Identify which cell holds the provided text, then report its (x, y) central coordinate. 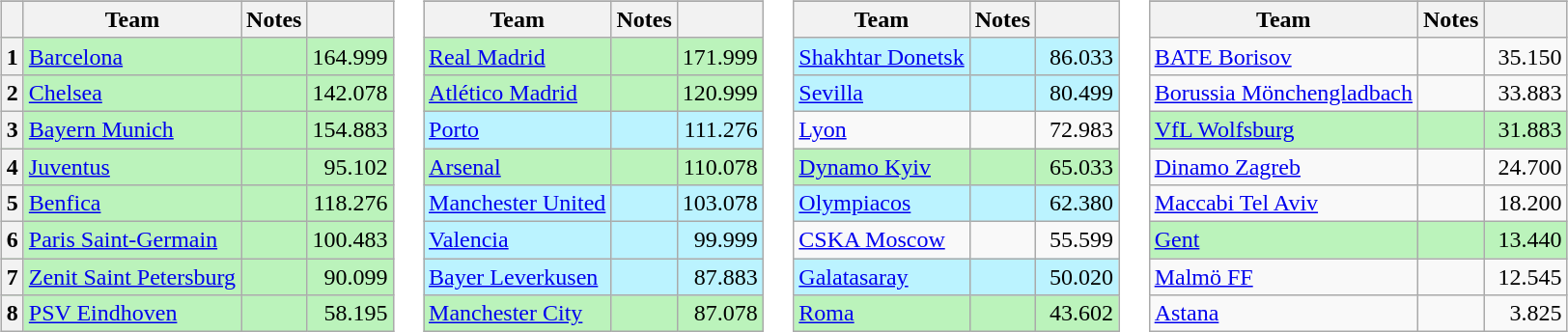
Manchester United (518, 204)
50.020 (1078, 277)
Zenit Saint Petersburg (131, 277)
58.195 (350, 314)
3 (12, 129)
Galatasaray (882, 277)
43.602 (1078, 314)
Valencia (518, 240)
8 (12, 314)
Dynamo Kyiv (882, 167)
Gent (1283, 240)
65.033 (1078, 167)
33.883 (1526, 93)
95.102 (350, 167)
171.999 (720, 56)
142.078 (350, 93)
Lyon (882, 129)
Bayer Leverkusen (518, 277)
111.276 (720, 129)
PSV Eindhoven (131, 314)
Astana (1283, 314)
35.150 (1526, 56)
Barcelona (131, 56)
Borussia Mönchengladbach (1283, 93)
4 (12, 167)
Manchester City (518, 314)
CSKA Moscow (882, 240)
Shakhtar Donetsk (882, 56)
164.999 (350, 56)
6 (12, 240)
24.700 (1526, 167)
55.599 (1078, 240)
Porto (518, 129)
154.883 (350, 129)
5 (12, 204)
Dinamo Zagreb (1283, 167)
87.883 (720, 277)
80.499 (1078, 93)
BATE Borisov (1283, 56)
Bayern Munich (131, 129)
Paris Saint-Germain (131, 240)
Maccabi Tel Aviv (1283, 204)
Real Madrid (518, 56)
2 (12, 93)
Roma (882, 314)
VfL Wolfsburg (1283, 129)
90.099 (350, 277)
31.883 (1526, 129)
87.078 (720, 314)
Sevilla (882, 93)
1 (12, 56)
99.999 (720, 240)
Atlético Madrid (518, 93)
Juventus (131, 167)
7 (12, 277)
103.078 (720, 204)
Benfica (131, 204)
120.999 (720, 93)
Olympiacos (882, 204)
3.825 (1526, 314)
Arsenal (518, 167)
12.545 (1526, 277)
118.276 (350, 204)
72.983 (1078, 129)
Malmö FF (1283, 277)
62.380 (1078, 204)
Chelsea (131, 93)
110.078 (720, 167)
13.440 (1526, 240)
100.483 (350, 240)
86.033 (1078, 56)
18.200 (1526, 204)
